Identify which cell holds the provided text, then report its [X, Y] central coordinate. 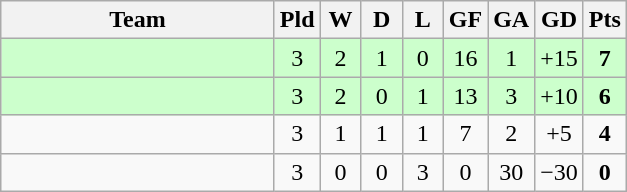
13 [465, 96]
+5 [560, 134]
GA [512, 20]
+10 [560, 96]
16 [465, 58]
30 [512, 172]
6 [604, 96]
L [422, 20]
4 [604, 134]
D [382, 20]
+15 [560, 58]
Pts [604, 20]
−30 [560, 172]
GD [560, 20]
Pld [297, 20]
Team [138, 20]
W [340, 20]
GF [465, 20]
